Capture the cell that displays the provided text and extract its [X, Y] central coordinate. 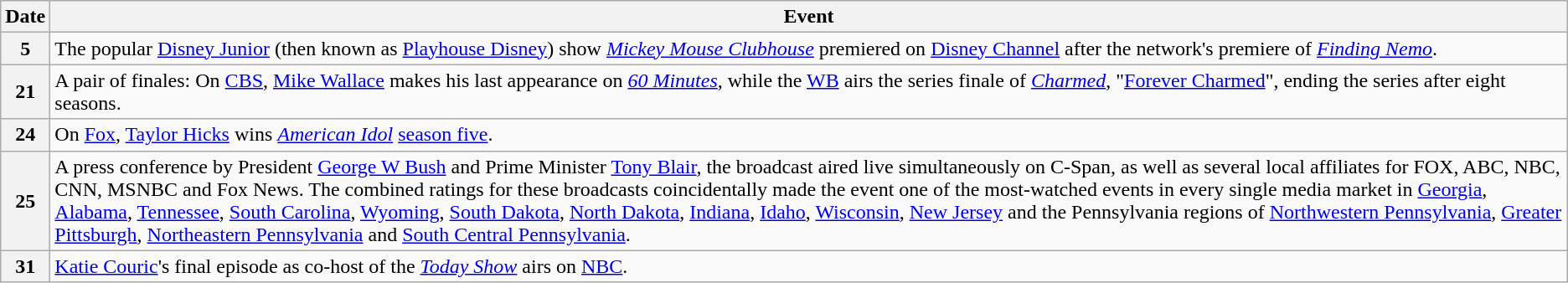
Date [25, 17]
On Fox, Taylor Hicks wins American Idol season five. [809, 135]
Event [809, 17]
21 [25, 92]
5 [25, 49]
31 [25, 266]
25 [25, 201]
Katie Couric's final episode as co-host of the Today Show airs on NBC. [809, 266]
24 [25, 135]
